Capture the cell that displays the provided text and extract its (X, Y) central coordinate. 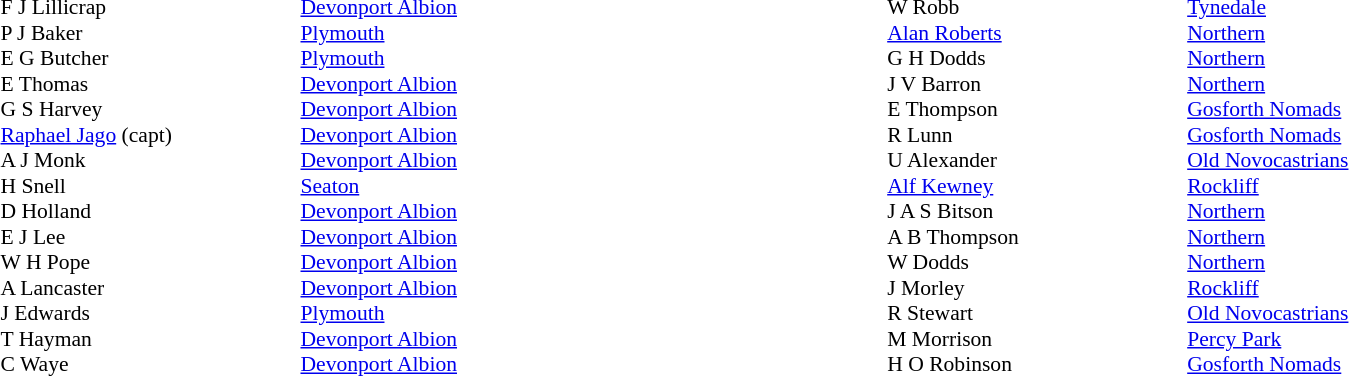
T Hayman (150, 339)
E Thompson (1037, 109)
M Morrison (1037, 339)
E J Lee (150, 237)
Raphael Jago (capt) (150, 135)
J Morley (1037, 288)
Alf Kewney (1037, 186)
J A S Bitson (1037, 211)
G S Harvey (150, 109)
R Stewart (1037, 313)
U Alexander (1037, 161)
Percy Park (1268, 339)
A B Thompson (1037, 237)
P J Baker (150, 33)
A Lancaster (150, 288)
W Dodds (1037, 263)
G H Dodds (1037, 59)
E Thomas (150, 84)
H Snell (150, 186)
R Lunn (1037, 135)
Alan Roberts (1037, 33)
A J Monk (150, 161)
E G Butcher (150, 59)
W H Pope (150, 263)
J V Barron (1037, 84)
D Holland (150, 211)
Seaton (378, 186)
J Edwards (150, 313)
